Scan for the cell matching the given text and deliver its (x, y) coordinate at center. 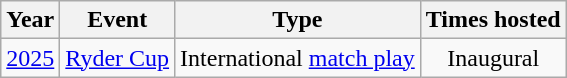
International match play (298, 58)
Inaugural (493, 58)
2025 (30, 58)
Times hosted (493, 20)
Type (298, 20)
Ryder Cup (118, 58)
Event (118, 20)
Year (30, 20)
